Return the [X, Y] coordinate for the center point of the cell that contains the specified text.  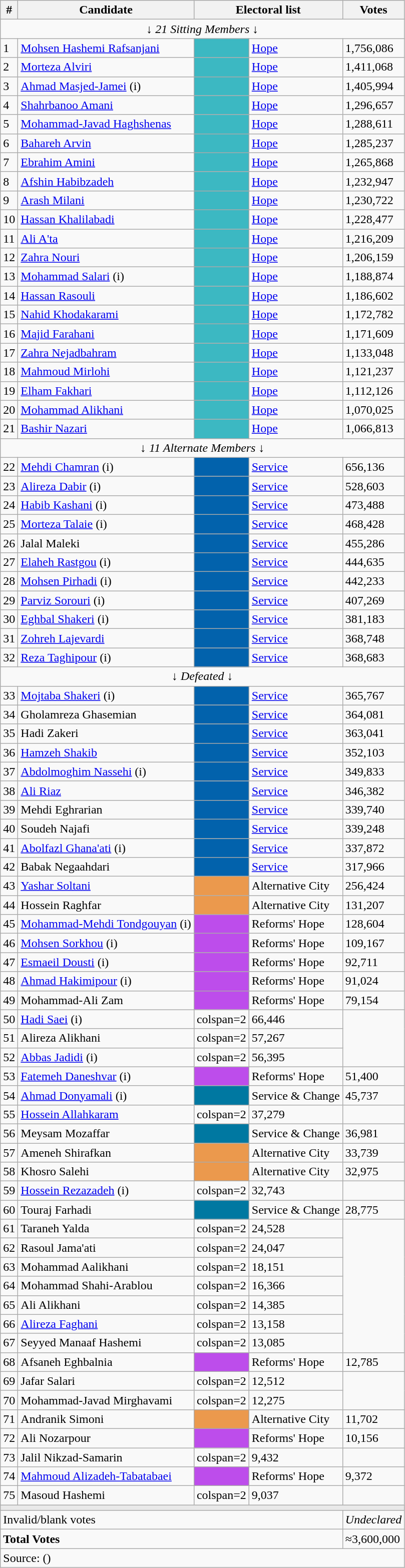
44 [9, 905]
1,172,782 [373, 315]
79,154 [373, 1000]
Mohsen Hashemi Rafsanjani [106, 48]
Ali A'ta [106, 239]
349,833 [373, 771]
Nahid Khodakarami [106, 315]
74 [9, 1476]
Afsaneh Eghbalnia [106, 1362]
339,248 [373, 829]
381,183 [373, 619]
10 [9, 219]
65 [9, 1305]
Hassan Rasouli [106, 296]
Shahrbanoo Amani [106, 105]
1,285,237 [373, 143]
68 [9, 1362]
Mohammad-Javad Mirghavami [106, 1400]
92,711 [373, 962]
67 [9, 1343]
49 [9, 1000]
64 [9, 1286]
1,230,722 [373, 200]
46 [9, 943]
9 [9, 200]
15 [9, 315]
317,966 [373, 867]
2 [9, 67]
352,103 [373, 752]
73 [9, 1457]
16 [9, 334]
Mohammad Alikhani [106, 410]
37,279 [295, 1114]
59 [9, 1191]
Andranik Simoni [106, 1419]
34 [9, 714]
Ahmad Masjed-Jamei (i) [106, 86]
41 [9, 848]
36 [9, 752]
Abdolmoghim Nassehi (i) [106, 771]
Zohreh Lajevardi [106, 638]
Total Votes [172, 1539]
47 [9, 962]
32 [9, 657]
Ali Nozarpour [106, 1438]
Alireza Faghani [106, 1324]
Votes [373, 10]
Eghbal Shakeri (i) [106, 619]
# [9, 10]
12,785 [373, 1362]
128,604 [373, 924]
62 [9, 1248]
Undeclared [373, 1520]
Jafar Salari [106, 1381]
Mehdi Chamran (i) [106, 467]
32,743 [295, 1191]
Alireza Dabir (i) [106, 486]
Seyyed Manaaf Hashemi [106, 1343]
32,975 [373, 1172]
12 [9, 258]
256,424 [373, 886]
71 [9, 1419]
13,158 [295, 1324]
6 [9, 143]
58 [9, 1172]
42 [9, 867]
Rasoul Jama'ati [106, 1248]
Mahmoud Alizadeh-Tabatabaei [106, 1476]
Hamzeh Shakib [106, 752]
Majid Farahani [106, 334]
29 [9, 600]
1,405,994 [373, 86]
Khosro Salehi [106, 1172]
368,683 [373, 657]
1,188,874 [373, 277]
1,296,657 [373, 105]
Hossein Rezazadeh (i) [106, 1191]
364,081 [373, 714]
1,756,086 [373, 48]
60 [9, 1210]
Habib Kashani (i) [106, 505]
Arash Milani [106, 200]
33,739 [373, 1152]
Soudeh Najafi [106, 829]
109,167 [373, 943]
1,112,126 [373, 391]
473,488 [373, 505]
1,265,868 [373, 162]
1,133,048 [373, 353]
365,767 [373, 695]
442,233 [373, 581]
Ameneh Shirafkan [106, 1152]
1,411,068 [373, 67]
Ali Alikhani [106, 1305]
444,635 [373, 562]
11,702 [373, 1419]
45 [9, 924]
66,446 [295, 1019]
Hossein Raghfar [106, 905]
13 [9, 277]
Mohammad-Ali Zam [106, 1000]
Abbas Jadidi (i) [106, 1057]
Yashar Soltani [106, 886]
5 [9, 124]
17 [9, 353]
Mohsen Pirhadi (i) [106, 581]
Mohammad-Mehdi Tondgouyan (i) [106, 924]
Gholamreza Ghasemian [106, 714]
Electoral list [268, 10]
↓ 21 Sitting Members ↓ [202, 29]
27 [9, 562]
70 [9, 1400]
Bashir Nazari [106, 429]
Parviz Sorouri (i) [106, 600]
18 [9, 372]
Reza Taghipour (i) [106, 657]
1,206,159 [373, 258]
Ali Riaz [106, 791]
Meysam Mozaffar [106, 1133]
Zahra Nejadbahram [106, 353]
363,041 [373, 733]
9,432 [295, 1457]
45,737 [373, 1095]
Mojtaba Shakeri (i) [106, 695]
Mohammad Aalikhani [106, 1267]
56 [9, 1133]
528,603 [373, 486]
Hadi Saei (i) [106, 1019]
50 [9, 1019]
1,216,209 [373, 239]
26 [9, 543]
Elaheh Rastgou (i) [106, 562]
Touraj Farhadi [106, 1210]
Afshin Habibzadeh [106, 181]
25 [9, 524]
13,085 [295, 1343]
Mohammad-Javad Haghshenas [106, 124]
346,382 [373, 791]
Fatemeh Daneshvar (i) [106, 1076]
1,171,609 [373, 334]
16,366 [295, 1286]
24 [9, 505]
1,121,237 [373, 372]
Ahmad Donyamali (i) [106, 1095]
4 [9, 105]
39 [9, 810]
24,528 [295, 1229]
51,400 [373, 1076]
53 [9, 1076]
Ebrahim Amini [106, 162]
38 [9, 791]
Invalid/blank votes [172, 1520]
52 [9, 1057]
22 [9, 467]
Morteza Alviri [106, 67]
Elham Fakhari [106, 391]
1,066,813 [373, 429]
9,372 [373, 1476]
8 [9, 181]
30 [9, 619]
↓ Defeated ↓ [202, 676]
Taraneh Yalda [106, 1229]
Jalil Nikzad-Samarin [106, 1457]
7 [9, 162]
1,232,947 [373, 181]
368,748 [373, 638]
Jalal Maleki [106, 543]
Mehdi Eghrarian [106, 810]
21 [9, 429]
Mohammad Salari (i) [106, 277]
63 [9, 1267]
23 [9, 486]
Hadi Zakeri [106, 733]
20 [9, 410]
35 [9, 733]
11 [9, 239]
656,136 [373, 467]
1,070,025 [373, 410]
43 [9, 886]
18,151 [295, 1267]
31 [9, 638]
9,037 [295, 1495]
24,047 [295, 1248]
Candidate [106, 10]
19 [9, 391]
Zahra Nouri [106, 258]
33 [9, 695]
Ahmad Hakimipour (i) [106, 981]
14 [9, 296]
48 [9, 981]
337,872 [373, 848]
56,395 [295, 1057]
455,286 [373, 543]
91,024 [373, 981]
↓ 11 Alternate Members ↓ [202, 448]
72 [9, 1438]
1,186,602 [373, 296]
Abolfazl Ghana'ati (i) [106, 848]
69 [9, 1381]
66 [9, 1324]
131,207 [373, 905]
Masoud Hashemi [106, 1495]
12,275 [295, 1400]
36,981 [373, 1133]
Hossein Allahkaram [106, 1114]
Hassan Khalilabadi [106, 219]
≈3,600,000 [373, 1539]
3 [9, 86]
40 [9, 829]
Source: () [202, 1558]
14,385 [295, 1305]
10,156 [373, 1438]
28 [9, 581]
1,228,477 [373, 219]
57,267 [295, 1038]
Mohsen Sorkhou (i) [106, 943]
54 [9, 1095]
57 [9, 1152]
Mahmoud Mirlohi [106, 372]
55 [9, 1114]
1,288,611 [373, 124]
Esmaeil Dousti (i) [106, 962]
61 [9, 1229]
468,428 [373, 524]
37 [9, 771]
Mohammad Shahi-Arablou [106, 1286]
407,269 [373, 600]
Bahareh Arvin [106, 143]
Alireza Alikhani [106, 1038]
339,740 [373, 810]
51 [9, 1038]
12,512 [295, 1381]
28,775 [373, 1210]
Babak Negaahdari [106, 867]
75 [9, 1495]
1 [9, 48]
Morteza Talaie (i) [106, 524]
